From the cell containing the given text, extract its center point as (X, Y) coordinate. 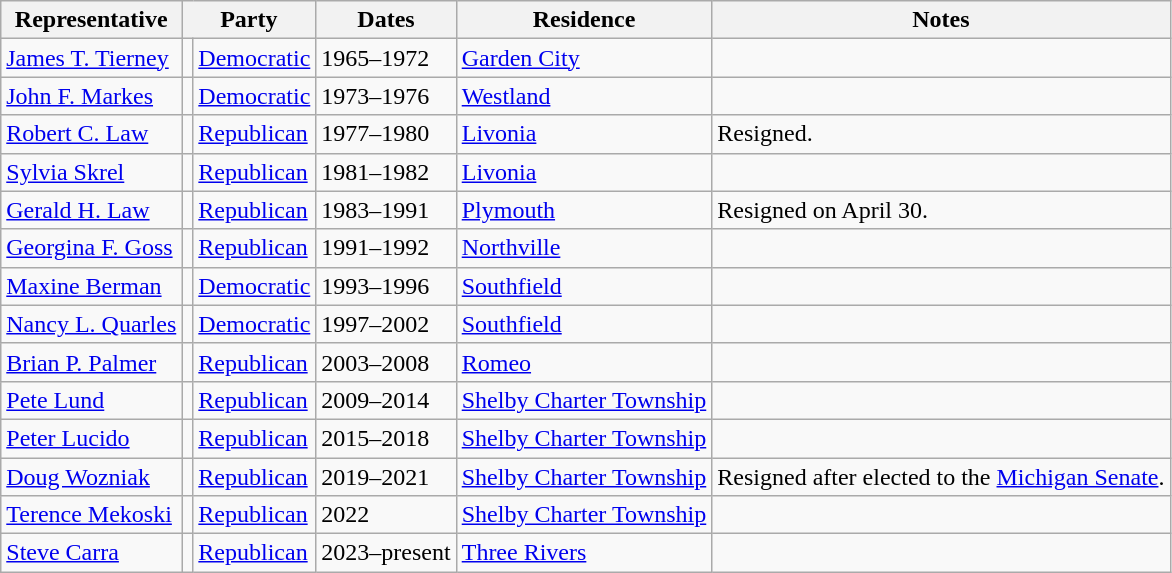
2003–2008 (386, 362)
2015–2018 (386, 438)
Garden City (584, 58)
1983–1991 (386, 210)
Resigned after elected to the Michigan Senate. (941, 477)
Plymouth (584, 210)
Resigned on April 30. (941, 210)
1981–1982 (386, 172)
Pete Lund (92, 400)
2019–2021 (386, 477)
2022 (386, 515)
James T. Tierney (92, 58)
Westland (584, 96)
2009–2014 (386, 400)
1977–1980 (386, 134)
Maxine Berman (92, 286)
Nancy L. Quarles (92, 324)
Romeo (584, 362)
Three Rivers (584, 553)
1997–2002 (386, 324)
1965–1972 (386, 58)
2023–present (386, 553)
Robert C. Law (92, 134)
Sylvia Skrel (92, 172)
Representative (92, 20)
Notes (941, 20)
Brian P. Palmer (92, 362)
Northville (584, 248)
Residence (584, 20)
Dates (386, 20)
Party (249, 20)
Resigned. (941, 134)
John F. Markes (92, 96)
1991–1992 (386, 248)
Gerald H. Law (92, 210)
1973–1976 (386, 96)
Terence Mekoski (92, 515)
Steve Carra (92, 553)
Georgina F. Goss (92, 248)
Peter Lucido (92, 438)
1993–1996 (386, 286)
Doug Wozniak (92, 477)
